Locate the cell with the specified text and output its (x, y) center coordinate. 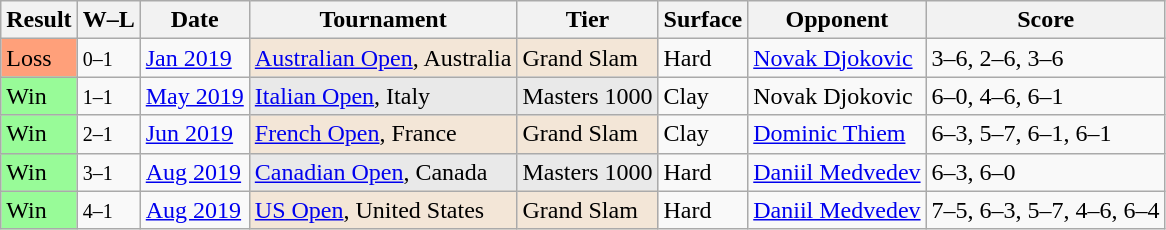
Tier (588, 20)
4–1 (108, 210)
2–1 (108, 134)
0–1 (108, 58)
1–1 (108, 96)
Tournament (383, 20)
Date (194, 20)
3–1 (108, 172)
W–L (108, 20)
3–6, 2–6, 3–6 (1046, 58)
Surface (703, 20)
6–3, 6–0 (1046, 172)
Jan 2019 (194, 58)
May 2019 (194, 96)
Canadian Open, Canada (383, 172)
Italian Open, Italy (383, 96)
Jun 2019 (194, 134)
6–0, 4–6, 6–1 (1046, 96)
Loss (39, 58)
7–5, 6–3, 5–7, 4–6, 6–4 (1046, 210)
Australian Open, Australia (383, 58)
Score (1046, 20)
Opponent (837, 20)
6–3, 5–7, 6–1, 6–1 (1046, 134)
US Open, United States (383, 210)
Result (39, 20)
Dominic Thiem (837, 134)
French Open, France (383, 134)
